Extract the (x, y) coordinate from the center of the cell holding the provided text.  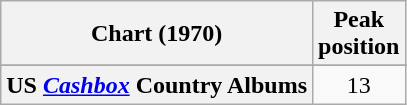
US Cashbox Country Albums (157, 85)
13 (359, 85)
Chart (1970) (157, 34)
Peakposition (359, 34)
